Capture the cell that displays the provided text and extract its (X, Y) central coordinate. 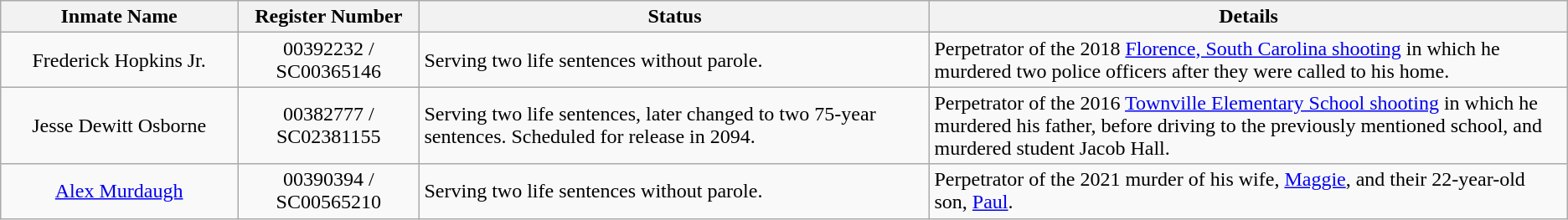
00382777 / SC02381155 (328, 125)
Perpetrator of the 2018 Florence, South Carolina shooting in which he murdered two police officers after they were called to his home. (1248, 60)
Jesse Dewitt Osborne (119, 125)
Serving two life sentences, later changed to two 75-year sentences. Scheduled for release in 2094. (675, 125)
Frederick Hopkins Jr. (119, 60)
Inmate Name (119, 17)
Perpetrator of the 2021 murder of his wife, Maggie, and their 22-year-old son, Paul. (1248, 191)
Alex Murdaugh (119, 191)
00392232 / SC00365146 (328, 60)
Register Number (328, 17)
Details (1248, 17)
Status (675, 17)
00390394 / SC00565210 (328, 191)
